Identify which cell holds the provided text, then report its (X, Y) central coordinate. 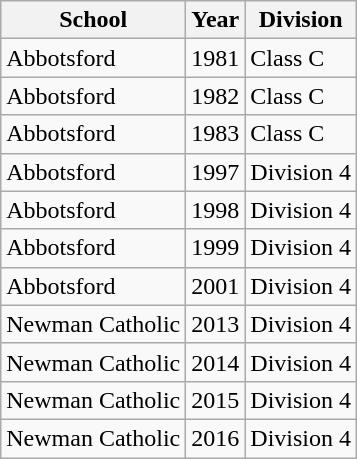
School (94, 20)
2013 (216, 324)
1981 (216, 58)
2014 (216, 362)
1998 (216, 210)
2001 (216, 286)
2016 (216, 438)
Division (301, 20)
1983 (216, 134)
1982 (216, 96)
1997 (216, 172)
Year (216, 20)
2015 (216, 400)
1999 (216, 248)
